Return the (x, y) coordinate for the center point of the cell that contains the specified text.  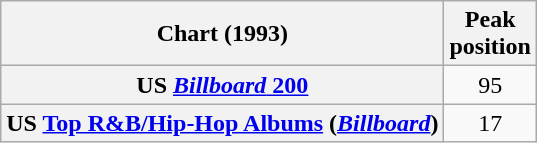
17 (490, 123)
Peakposition (490, 34)
US Top R&B/Hip-Hop Albums (Billboard) (222, 123)
95 (490, 85)
US Billboard 200 (222, 85)
Chart (1993) (222, 34)
